Determine the (X, Y) coordinate at the center of the cell enclosing the given text.  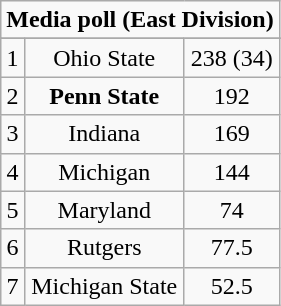
52.5 (232, 286)
238 (34) (232, 58)
7 (12, 286)
Michigan (104, 172)
Indiana (104, 134)
6 (12, 248)
Maryland (104, 210)
Ohio State (104, 58)
5 (12, 210)
4 (12, 172)
192 (232, 96)
1 (12, 58)
Rutgers (104, 248)
Michigan State (104, 286)
2 (12, 96)
Penn State (104, 96)
77.5 (232, 248)
169 (232, 134)
3 (12, 134)
74 (232, 210)
144 (232, 172)
Media poll (East Division) (140, 20)
